Return the [x, y] coordinate for the center point of the cell that contains the specified text.  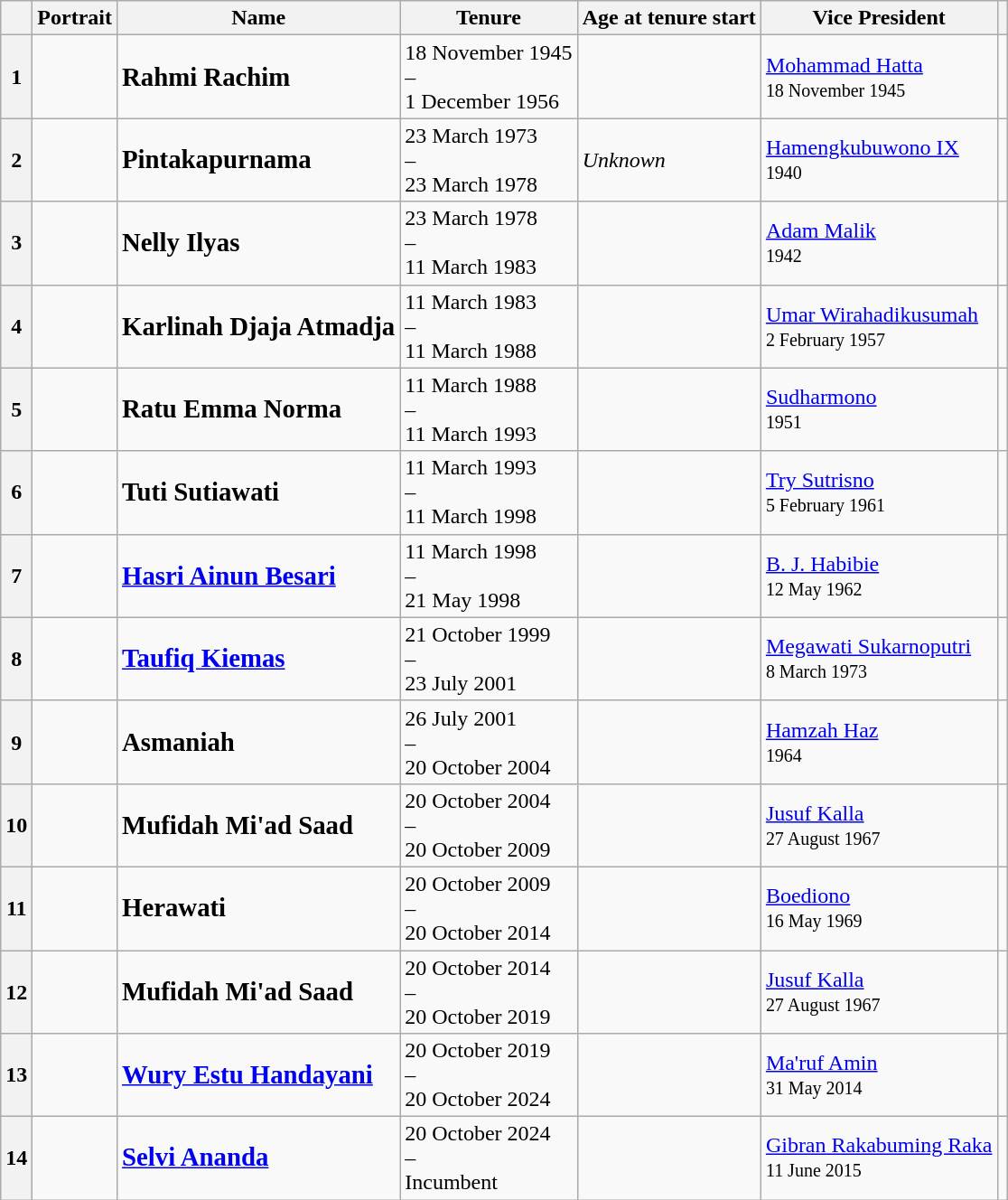
Umar Wirahadikusumah2 February 1957 [879, 326]
Ratu Emma Norma [258, 409]
7 [16, 576]
20 October 2004–20 October 2009 [489, 825]
20 October 2019–20 October 2024 [489, 1075]
9 [16, 742]
Hamengkubuwono IX1940 [879, 160]
Pintakapurnama [258, 160]
4 [16, 326]
Megawati Sukarnoputri8 March 1973 [879, 659]
8 [16, 659]
11 March 1988–11 March 1993 [489, 409]
11 March 1983–11 March 1988 [489, 326]
11 [16, 908]
23 March 1973–23 March 1978 [489, 160]
13 [16, 1075]
Wury Estu Handayani [258, 1075]
Unknown [668, 160]
Hamzah Haz1964 [879, 742]
5 [16, 409]
Age at tenure start [668, 18]
Tenure [489, 18]
Ma'ruf Amin31 May 2014 [879, 1075]
Selvi Ananda [258, 1158]
18 November 1945–1 December 1956 [489, 77]
Asmaniah [258, 742]
2 [16, 160]
Nelly Ilyas [258, 243]
Tuti Sutiawati [258, 492]
20 October 2014–20 October 2019 [489, 992]
6 [16, 492]
B. J. Habibie12 May 1962 [879, 576]
Herawati [258, 908]
Taufiq Kiemas [258, 659]
21 October 1999–23 July 2001 [489, 659]
Gibran Rakabuming Raka11 June 2015 [879, 1158]
1 [16, 77]
Adam Malik1942 [879, 243]
Sudharmono1951 [879, 409]
20 October 2009–20 October 2014 [489, 908]
Hasri Ainun Besari [258, 576]
Try Sutrisno5 February 1961 [879, 492]
Rahmi Rachim [258, 77]
23 March 1978–11 March 1983 [489, 243]
14 [16, 1158]
Portrait [75, 18]
20 October 2024–Incumbent [489, 1158]
12 [16, 992]
Karlinah Djaja Atmadja [258, 326]
Mohammad Hatta18 November 1945 [879, 77]
11 March 1998–21 May 1998 [489, 576]
11 March 1993–11 March 1998 [489, 492]
10 [16, 825]
Boediono16 May 1969 [879, 908]
3 [16, 243]
Name [258, 18]
Vice President [879, 18]
26 July 2001–20 October 2004 [489, 742]
